From the cell containing the given text, extract its center point as (X, Y) coordinate. 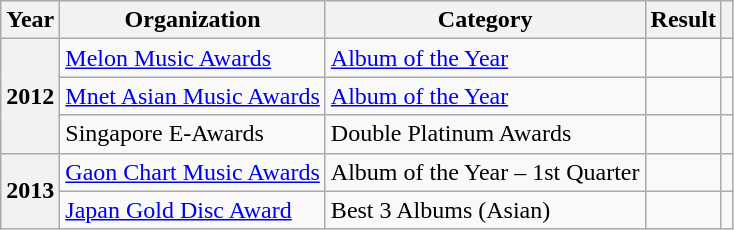
Category (485, 20)
Double Platinum Awards (485, 134)
2012 (30, 96)
Mnet Asian Music Awards (193, 96)
Organization (193, 20)
Gaon Chart Music Awards (193, 172)
Result (683, 20)
Japan Gold Disc Award (193, 210)
Melon Music Awards (193, 58)
2013 (30, 191)
Singapore E-Awards (193, 134)
Album of the Year – 1st Quarter (485, 172)
Best 3 Albums (Asian) (485, 210)
Year (30, 20)
